Output the [x, y] coordinate of the center of the cell containing the given text.  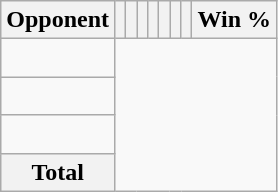
Win % [234, 20]
Total [58, 172]
Opponent [58, 20]
